From the cell containing the given text, extract its center point as (X, Y) coordinate. 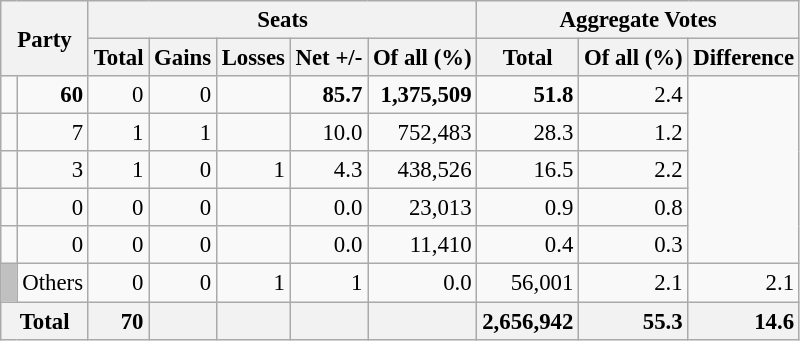
1.2 (634, 133)
51.8 (528, 95)
0.9 (528, 208)
55.3 (634, 321)
2,656,942 (528, 321)
Others (52, 283)
0.3 (634, 245)
Net +/- (328, 58)
85.7 (328, 95)
60 (52, 95)
752,483 (422, 133)
Party (45, 38)
23,013 (422, 208)
70 (118, 321)
0.4 (528, 245)
7 (52, 133)
28.3 (528, 133)
3 (52, 170)
Seats (282, 20)
Difference (744, 58)
0.8 (634, 208)
Losses (253, 58)
10.0 (328, 133)
16.5 (528, 170)
1,375,509 (422, 95)
Aggregate Votes (638, 20)
2.2 (634, 170)
4.3 (328, 170)
11,410 (422, 245)
14.6 (744, 321)
2.4 (634, 95)
Gains (183, 58)
56,001 (528, 283)
438,526 (422, 170)
